Extract the (x, y) coordinate from the center of the cell holding the provided text.  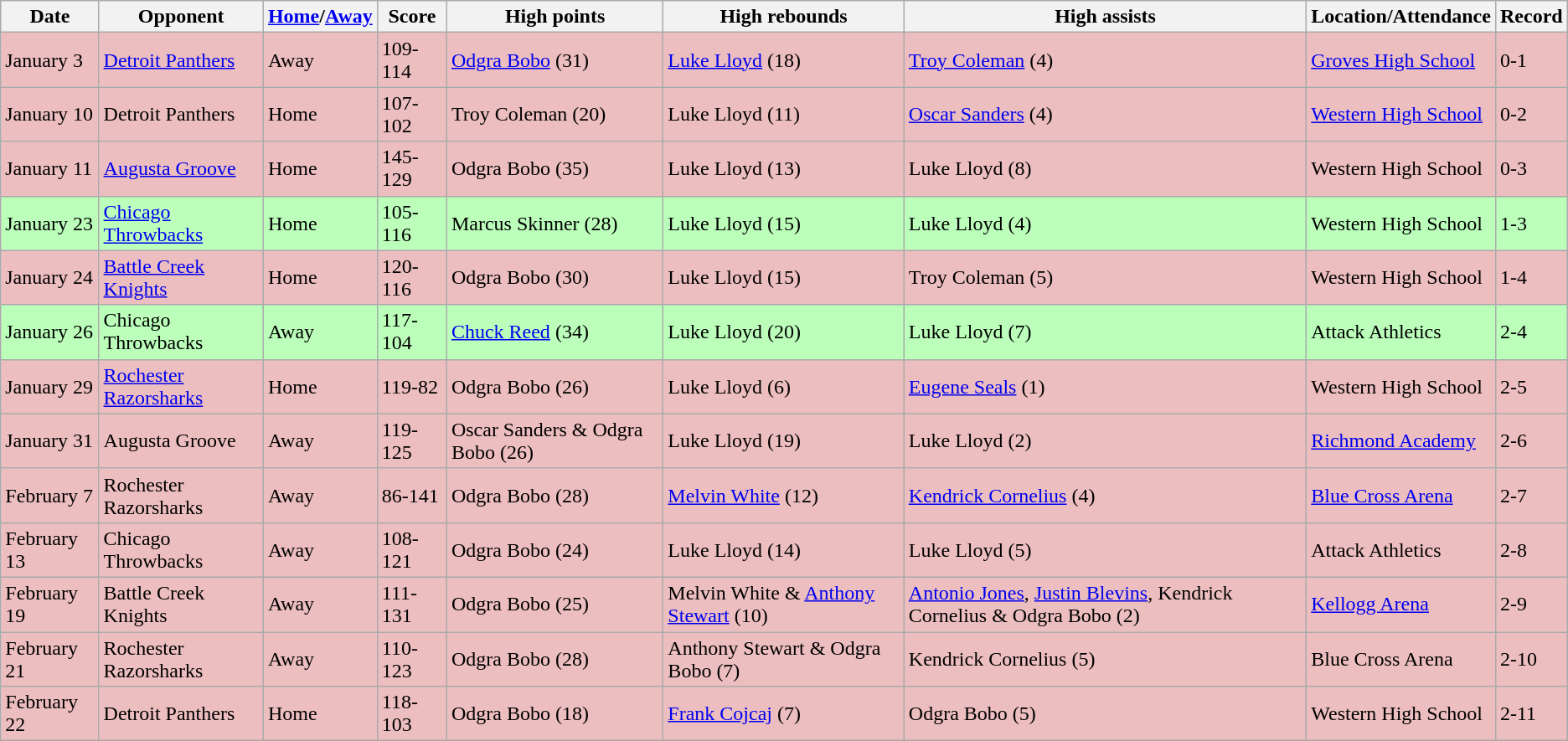
Luke Lloyd (4) (1105, 223)
107-102 (412, 114)
February 19 (50, 605)
January 10 (50, 114)
January 26 (50, 332)
Kendrick Cornelius (4) (1105, 496)
Frank Cojcaj (7) (784, 713)
January 11 (50, 169)
January 23 (50, 223)
2-8 (1531, 549)
January 29 (50, 387)
119-82 (412, 387)
January 3 (50, 60)
Melvin White (12) (784, 496)
February 7 (50, 496)
Luke Lloyd (2) (1105, 440)
0-1 (1531, 60)
Luke Lloyd (20) (784, 332)
Luke Lloyd (18) (784, 60)
120-116 (412, 278)
February 13 (50, 549)
High assists (1105, 17)
110-123 (412, 658)
Luke Lloyd (6) (784, 387)
105-116 (412, 223)
January 24 (50, 278)
2-4 (1531, 332)
Odgra Bobo (24) (554, 549)
111-131 (412, 605)
Chuck Reed (34) (554, 332)
Luke Lloyd (13) (784, 169)
0-3 (1531, 169)
Odgra Bobo (5) (1105, 713)
86-141 (412, 496)
108-121 (412, 549)
Odgra Bobo (31) (554, 60)
109-114 (412, 60)
Luke Lloyd (19) (784, 440)
February 22 (50, 713)
Kellogg Arena (1401, 605)
Troy Coleman (20) (554, 114)
2-5 (1531, 387)
February 21 (50, 658)
Location/Attendance (1401, 17)
Opponent (181, 17)
Home/Away (320, 17)
Odgra Bobo (26) (554, 387)
Odgra Bobo (18) (554, 713)
Eugene Seals (1) (1105, 387)
Melvin White & Anthony Stewart (10) (784, 605)
Groves High School (1401, 60)
Luke Lloyd (5) (1105, 549)
Luke Lloyd (11) (784, 114)
Luke Lloyd (14) (784, 549)
1-3 (1531, 223)
January 31 (50, 440)
High rebounds (784, 17)
Odgra Bobo (25) (554, 605)
118-103 (412, 713)
Score (412, 17)
119-125 (412, 440)
1-4 (1531, 278)
2-7 (1531, 496)
Kendrick Cornelius (5) (1105, 658)
Oscar Sanders (4) (1105, 114)
Odgra Bobo (35) (554, 169)
Luke Lloyd (8) (1105, 169)
Antonio Jones, Justin Blevins, Kendrick Cornelius & Odgra Bobo (2) (1105, 605)
Richmond Academy (1401, 440)
Troy Coleman (5) (1105, 278)
2-11 (1531, 713)
Marcus Skinner (28) (554, 223)
145-129 (412, 169)
Date (50, 17)
2-6 (1531, 440)
117-104 (412, 332)
High points (554, 17)
Troy Coleman (4) (1105, 60)
Oscar Sanders & Odgra Bobo (26) (554, 440)
Luke Lloyd (7) (1105, 332)
Anthony Stewart & Odgra Bobo (7) (784, 658)
Record (1531, 17)
2-10 (1531, 658)
Odgra Bobo (30) (554, 278)
0-2 (1531, 114)
2-9 (1531, 605)
